Identify which cell holds the provided text, then report its [x, y] central coordinate. 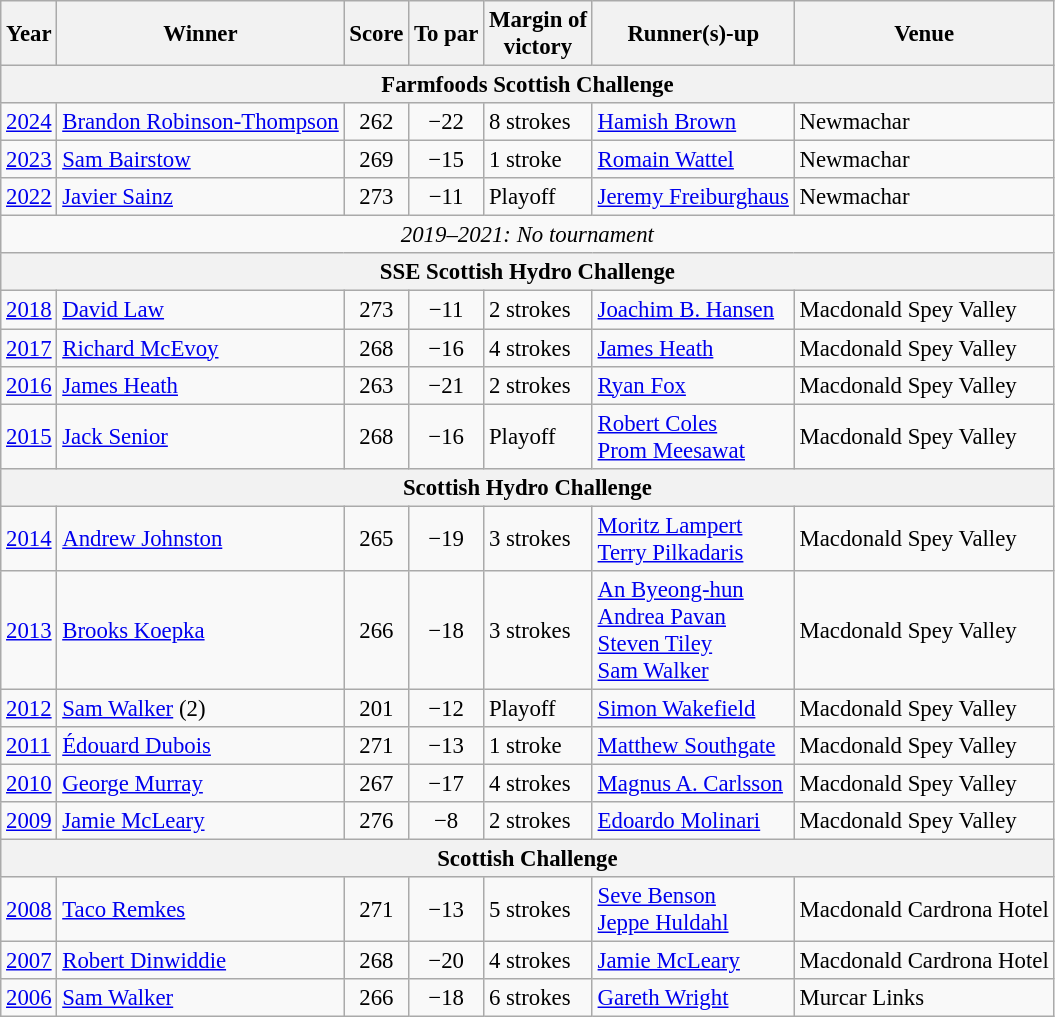
Édouard Dubois [200, 746]
Year [29, 34]
267 [376, 783]
2018 [29, 310]
An Byeong-hun Andrea Pavan Steven Tiley Sam Walker [693, 630]
−21 [446, 385]
George Murray [200, 783]
−17 [446, 783]
262 [376, 122]
2011 [29, 746]
Sam Walker (2) [200, 708]
6 strokes [538, 998]
2016 [29, 385]
Simon Wakefield [693, 708]
−20 [446, 961]
201 [376, 708]
Venue [924, 34]
−8 [446, 821]
Richard McEvoy [200, 348]
Ryan Fox [693, 385]
Jeremy Freiburghaus [693, 197]
Edoardo Molinari [693, 821]
To par [446, 34]
−22 [446, 122]
Brandon Robinson-Thompson [200, 122]
Runner(s)-up [693, 34]
Sam Bairstow [200, 160]
Jack Senior [200, 436]
Javier Sainz [200, 197]
Scottish Hydro Challenge [528, 487]
Score [376, 34]
2008 [29, 910]
2012 [29, 708]
Scottish Challenge [528, 859]
2009 [29, 821]
Robert Coles Prom Meesawat [693, 436]
Matthew Southgate [693, 746]
Sam Walker [200, 998]
276 [376, 821]
−15 [446, 160]
Romain Wattel [693, 160]
Magnus A. Carlsson [693, 783]
−19 [446, 538]
Margin ofvictory [538, 34]
2023 [29, 160]
Winner [200, 34]
5 strokes [538, 910]
2017 [29, 348]
2019–2021: No tournament [528, 235]
2024 [29, 122]
Moritz Lampert Terry Pilkadaris [693, 538]
263 [376, 385]
−12 [446, 708]
2007 [29, 961]
Joachim B. Hansen [693, 310]
2006 [29, 998]
8 strokes [538, 122]
2014 [29, 538]
David Law [200, 310]
Hamish Brown [693, 122]
Andrew Johnston [200, 538]
Robert Dinwiddie [200, 961]
Farmfoods Scottish Challenge [528, 85]
Gareth Wright [693, 998]
Murcar Links [924, 998]
Seve Benson Jeppe Huldahl [693, 910]
2015 [29, 436]
Brooks Koepka [200, 630]
265 [376, 538]
269 [376, 160]
2010 [29, 783]
Taco Remkes [200, 910]
SSE Scottish Hydro Challenge [528, 273]
2022 [29, 197]
2013 [29, 630]
